Determine the (X, Y) coordinate at the center of the cell enclosing the given text.  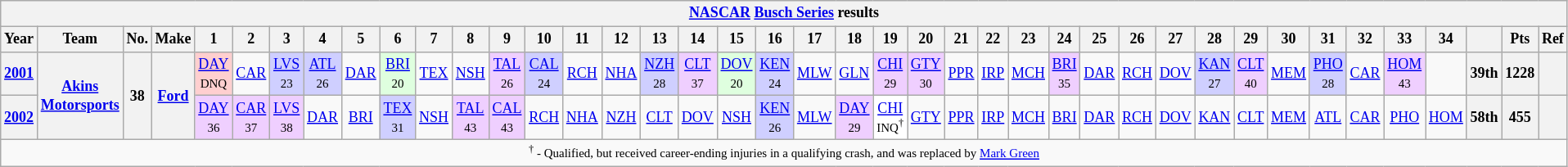
24 (1064, 39)
1 (214, 39)
TEX31 (398, 118)
KEN26 (775, 118)
GTY (926, 118)
2002 (20, 118)
LVS38 (286, 118)
27 (1175, 39)
18 (854, 39)
DAY36 (214, 118)
HOM43 (1404, 74)
2001 (20, 74)
Make (173, 39)
9 (507, 39)
† - Qualified, but received career-ending injuries in a qualifying crash, and was replaced by Mark Green (784, 153)
Pts (1521, 39)
KAN27 (1214, 74)
19 (890, 39)
4 (322, 39)
34 (1447, 39)
6 (398, 39)
CAR37 (251, 118)
39th (1485, 74)
BRI35 (1064, 74)
BRI20 (398, 74)
TEX (434, 74)
GLN (854, 74)
Akins Motorsports (80, 96)
DAYDNQ (214, 74)
11 (582, 39)
455 (1521, 118)
KAN (1214, 118)
10 (544, 39)
30 (1289, 39)
GTY30 (926, 74)
33 (1404, 39)
2 (251, 39)
HOM (1447, 118)
No. (137, 39)
20 (926, 39)
PHO (1404, 118)
Year (20, 39)
DOV20 (737, 74)
LVS23 (286, 74)
16 (775, 39)
PHO28 (1327, 74)
NASCAR Busch Series results (784, 13)
21 (961, 39)
KEN24 (775, 74)
CLT40 (1250, 74)
CHIINQ† (890, 118)
CLT37 (698, 74)
12 (621, 39)
DAY29 (854, 118)
17 (815, 39)
CAL24 (544, 74)
TAL43 (470, 118)
5 (360, 39)
14 (698, 39)
1228 (1521, 74)
Ref (1553, 39)
31 (1327, 39)
58th (1485, 118)
NZH (621, 118)
7 (434, 39)
22 (994, 39)
29 (1250, 39)
25 (1100, 39)
ATL (1327, 118)
26 (1138, 39)
15 (737, 39)
Team (80, 39)
8 (470, 39)
28 (1214, 39)
32 (1365, 39)
ATL26 (322, 74)
3 (286, 39)
38 (137, 96)
23 (1029, 39)
13 (660, 39)
CAL43 (507, 118)
TAL26 (507, 74)
NZH28 (660, 74)
Ford (173, 96)
CHI29 (890, 74)
